Provide the [X, Y] coordinate of the cell's center where the given text is located.  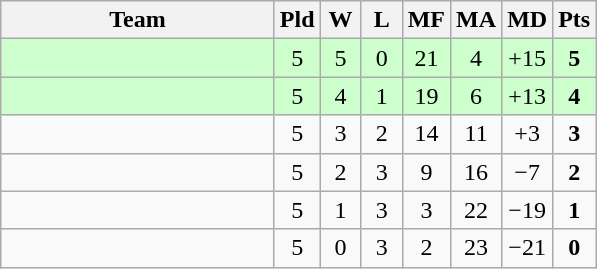
23 [476, 248]
Pts [574, 20]
16 [476, 172]
9 [426, 172]
W [340, 20]
22 [476, 210]
MD [528, 20]
MF [426, 20]
19 [426, 96]
+15 [528, 58]
Team [138, 20]
−19 [528, 210]
L [382, 20]
+3 [528, 134]
−21 [528, 248]
MA [476, 20]
11 [476, 134]
6 [476, 96]
+13 [528, 96]
−7 [528, 172]
Pld [297, 20]
14 [426, 134]
21 [426, 58]
